Provide the [x, y] coordinate of the cell's center where the given text is located.  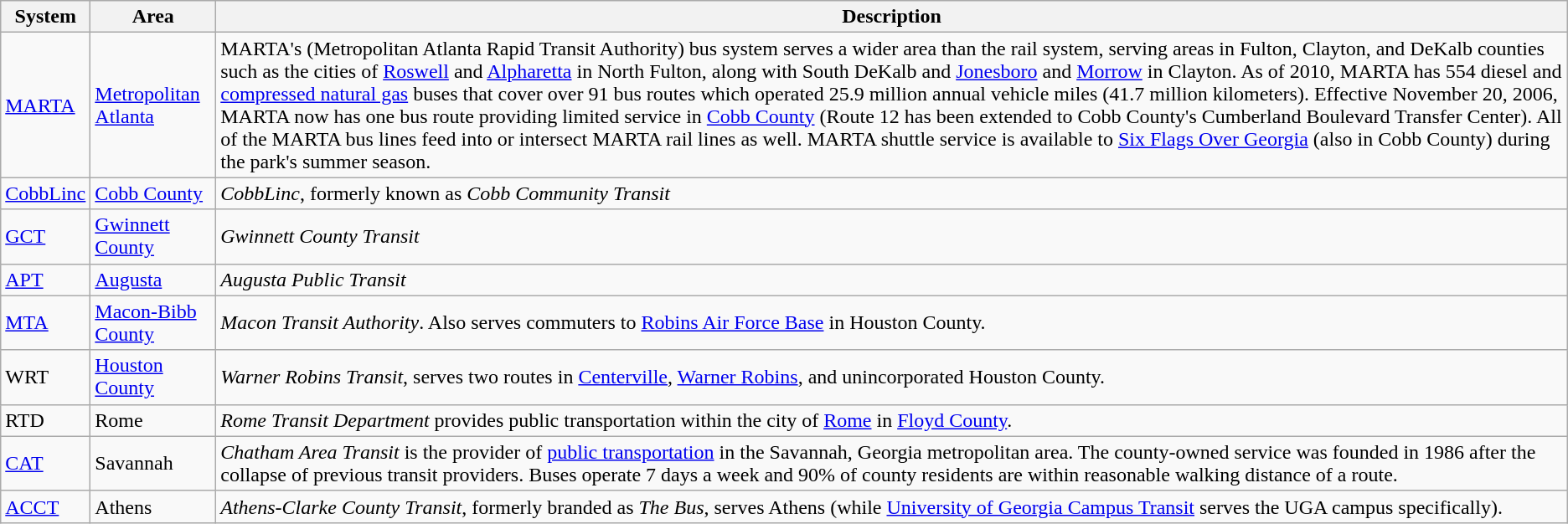
CobbLinc, formerly known as Cobb Community Transit [892, 193]
Augusta Public Transit [892, 280]
MTA [45, 323]
Rome [153, 420]
Area [153, 17]
Savannah [153, 464]
CAT [45, 464]
System [45, 17]
MARTA [45, 105]
Rome Transit Department provides public transportation within the city of Rome in Floyd County. [892, 420]
Macon Transit Authority. Also serves commuters to Robins Air Force Base in Houston County. [892, 323]
Athens [153, 506]
Houston County [153, 377]
Warner Robins Transit, serves two routes in Centerville, Warner Robins, and unincorporated Houston County. [892, 377]
RTD [45, 420]
Description [892, 17]
Macon-Bibb County [153, 323]
CobbLinc [45, 193]
WRT [45, 377]
Cobb County [153, 193]
ACCT [45, 506]
Metropolitan Atlanta [153, 105]
Gwinnett County Transit [892, 236]
APT [45, 280]
GCT [45, 236]
Gwinnett County [153, 236]
Augusta [153, 280]
